Identify which cell holds the provided text, then report its (X, Y) central coordinate. 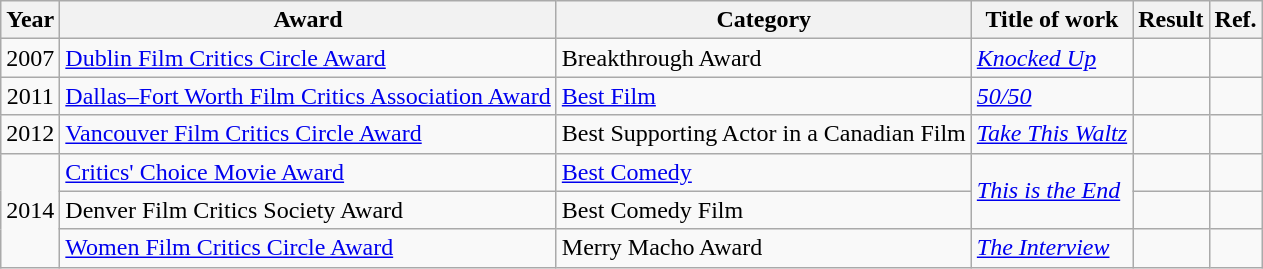
Vancouver Film Critics Circle Award (308, 134)
2012 (30, 134)
2011 (30, 96)
This is the End (1052, 191)
Dublin Film Critics Circle Award (308, 58)
Best Comedy Film (764, 210)
Year (30, 20)
50/50 (1052, 96)
Best Comedy (764, 172)
Category (764, 20)
The Interview (1052, 248)
Best Supporting Actor in a Canadian Film (764, 134)
Dallas–Fort Worth Film Critics Association Award (308, 96)
Award (308, 20)
Result (1171, 20)
Best Film (764, 96)
Merry Macho Award (764, 248)
Breakthrough Award (764, 58)
Title of work (1052, 20)
2007 (30, 58)
Take This Waltz (1052, 134)
Ref. (1236, 20)
Denver Film Critics Society Award (308, 210)
Knocked Up (1052, 58)
Women Film Critics Circle Award (308, 248)
Critics' Choice Movie Award (308, 172)
2014 (30, 210)
